Search for the cell housing the specified text and yield its (x, y) center coordinate. 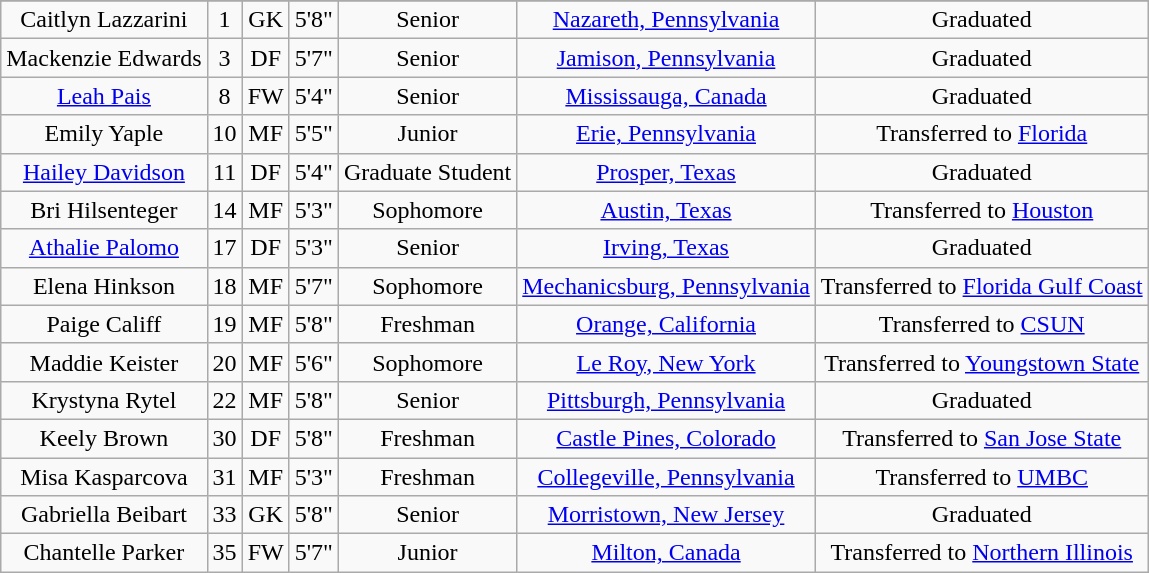
Irving, Texas (666, 248)
17 (224, 248)
Emily Yaple (104, 134)
31 (224, 477)
10 (224, 134)
Paige Califf (104, 324)
Orange, California (666, 324)
Austin, Texas (666, 210)
Morristown, New Jersey (666, 515)
Keely Brown (104, 438)
Leah Pais (104, 96)
14 (224, 210)
Le Roy, New York (666, 362)
Maddie Keister (104, 362)
Misa Kasparcova (104, 477)
Mechanicsburg, Pennsylvania (666, 286)
19 (224, 324)
11 (224, 172)
Athalie Palomo (104, 248)
Jamison, Pennsylvania (666, 58)
Caitlyn Lazzarini (104, 20)
Pittsburgh, Pennsylvania (666, 400)
22 (224, 400)
Hailey Davidson (104, 172)
18 (224, 286)
Transferred to Youngstown State (982, 362)
Gabriella Beibart (104, 515)
Krystyna Rytel (104, 400)
8 (224, 96)
30 (224, 438)
20 (224, 362)
Graduate Student (427, 172)
Chantelle Parker (104, 553)
Transferred to San Jose State (982, 438)
Bri Hilsenteger (104, 210)
1 (224, 20)
Transferred to CSUN (982, 324)
Elena Hinkson (104, 286)
Milton, Canada (666, 553)
Nazareth, Pennsylvania (666, 20)
Transferred to Florida Gulf Coast (982, 286)
Castle Pines, Colorado (666, 438)
Mississauga, Canada (666, 96)
Prosper, Texas (666, 172)
Collegeville, Pennsylvania (666, 477)
5'5" (314, 134)
35 (224, 553)
Transferred to UMBC (982, 477)
3 (224, 58)
Transferred to Florida (982, 134)
5'6" (314, 362)
Transferred to Houston (982, 210)
Transferred to Northern Illinois (982, 553)
33 (224, 515)
Mackenzie Edwards (104, 58)
Erie, Pennsylvania (666, 134)
